Find where the given text appears and provide that cell's center as [x, y] coordinate. 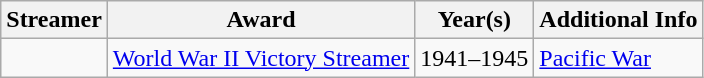
Additional Info [618, 20]
Pacific War [618, 58]
Streamer [54, 20]
Year(s) [474, 20]
1941–1945 [474, 58]
Award [260, 20]
World War II Victory Streamer [260, 58]
